Find where the given text appears and provide that cell's center as [X, Y] coordinate. 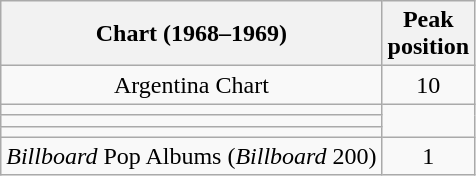
Chart (1968–1969) [192, 34]
10 [428, 85]
Billboard Pop Albums (Billboard 200) [192, 156]
Argentina Chart [192, 85]
1 [428, 156]
Peak position [428, 34]
